Capture the cell that displays the provided text and extract its [X, Y] central coordinate. 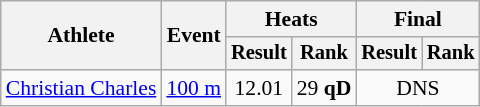
100 m [194, 88]
Christian Charles [82, 88]
Athlete [82, 36]
29 qD [324, 88]
Event [194, 36]
Heats [291, 19]
Final [418, 19]
12.01 [259, 88]
DNS [418, 88]
